From the cell containing the given text, extract its center point as [x, y] coordinate. 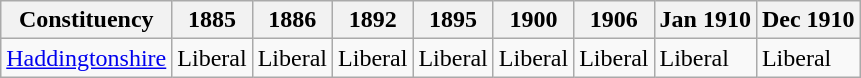
Dec 1910 [808, 20]
1900 [533, 20]
Jan 1910 [705, 20]
Constituency [86, 20]
1892 [373, 20]
Haddingtonshire [86, 58]
1895 [453, 20]
1906 [614, 20]
1885 [212, 20]
1886 [292, 20]
